Return [x, y] of the center of cell containing provided text 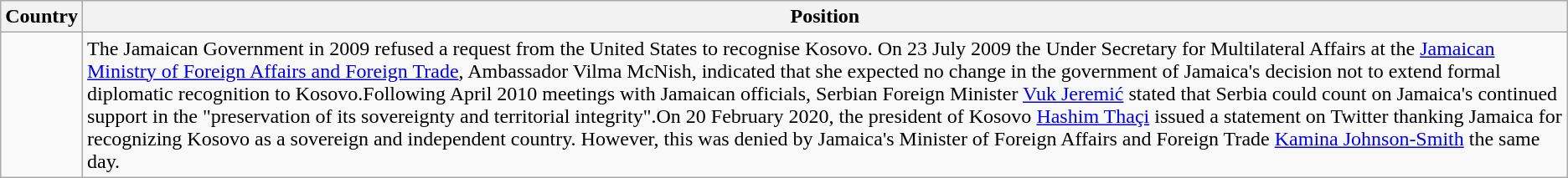
Position [824, 17]
Country [42, 17]
